Detect which cell encompasses the target text, then output its [x, y] center coordinate. 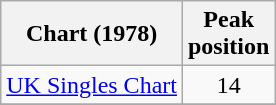
Chart (1978) [92, 34]
UK Singles Chart [92, 85]
14 [228, 85]
Peakposition [228, 34]
